Return (X, Y) of the center of cell containing provided text 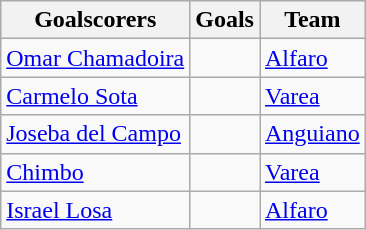
Team (313, 20)
Joseba del Campo (96, 134)
Anguiano (313, 134)
Chimbo (96, 172)
Israel Losa (96, 210)
Goals (225, 20)
Goalscorers (96, 20)
Omar Chamadoira (96, 58)
Carmelo Sota (96, 96)
